Identify which cell holds the provided text, then report its [x, y] central coordinate. 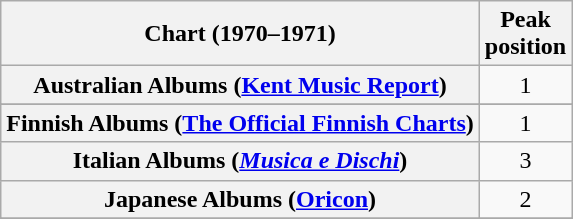
Finnish Albums (The Official Finnish Charts) [240, 123]
Japanese Albums (Oricon) [240, 199]
Australian Albums (Kent Music Report) [240, 85]
Chart (1970–1971) [240, 34]
3 [525, 161]
Peakposition [525, 34]
Italian Albums (Musica e Dischi) [240, 161]
2 [525, 199]
